For the text-containing cell, return its midpoint in [X, Y] coordinate format. 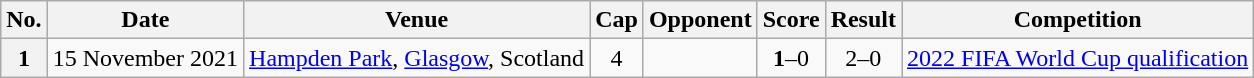
Score [791, 20]
4 [617, 58]
2022 FIFA World Cup qualification [1078, 58]
No. [24, 20]
Venue [417, 20]
15 November 2021 [145, 58]
1 [24, 58]
Result [863, 20]
1–0 [791, 58]
Competition [1078, 20]
2–0 [863, 58]
Date [145, 20]
Cap [617, 20]
Hampden Park, Glasgow, Scotland [417, 58]
Opponent [700, 20]
